Return the (X, Y) coordinate for the center point of the cell that contains the specified text.  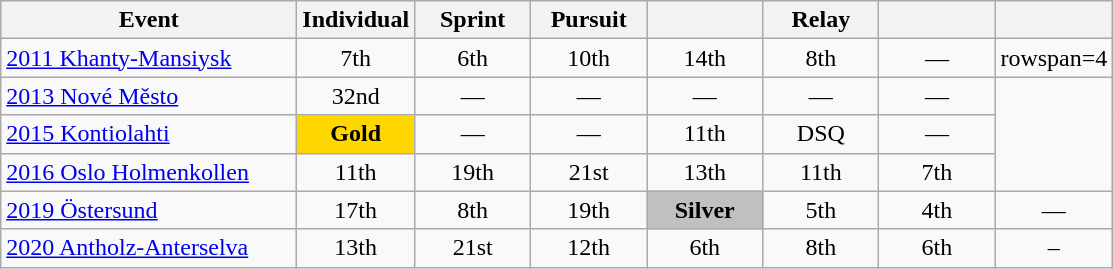
2015 Kontiolahti (149, 134)
32nd (356, 96)
– (1054, 248)
17th (356, 210)
12th (589, 248)
Pursuit (589, 20)
Sprint (473, 20)
2016 Oslo Holmenkollen (149, 172)
rowspan=4 (1054, 58)
4th (937, 210)
DSQ (821, 134)
2011 Khanty-Mansiysk (149, 58)
5th (821, 210)
Relay (821, 20)
2019 Östersund (149, 210)
Silver (705, 210)
10th (589, 58)
2013 Nové Město (149, 96)
14th (705, 58)
Individual (356, 20)
2020 Antholz-Anterselva (149, 248)
Event (149, 20)
Gold (356, 134)
